Scan for the cell matching the given text and deliver its (x, y) coordinate at center. 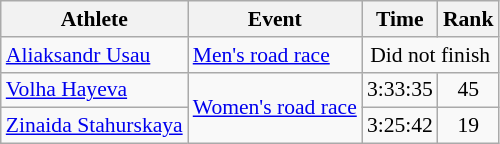
3:25:42 (400, 126)
Did not finish (430, 55)
Aliaksandr Usau (94, 55)
Volha Hayeva (94, 90)
Zinaida Stahurskaya (94, 126)
Athlete (94, 19)
Men's road race (275, 55)
19 (468, 126)
3:33:35 (400, 90)
Event (275, 19)
Women's road race (275, 108)
45 (468, 90)
Rank (468, 19)
Time (400, 19)
